Capture the cell that displays the provided text and extract its (x, y) central coordinate. 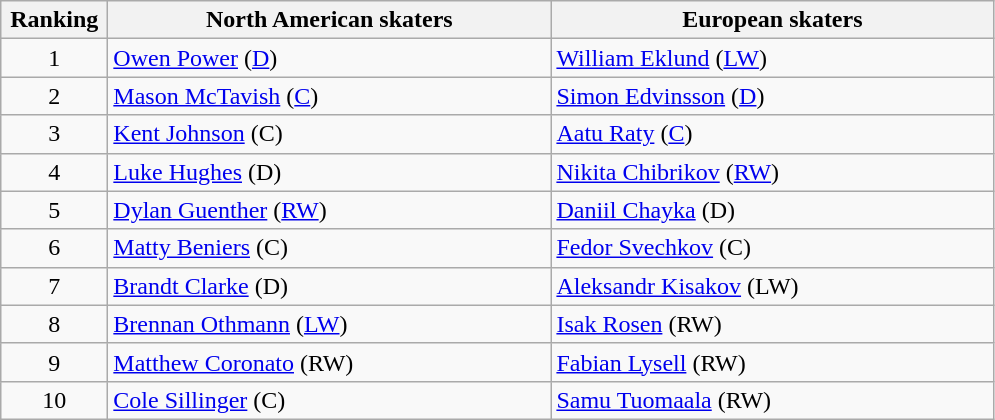
Daniil Chayka (D) (772, 210)
10 (54, 400)
Isak Rosen (RW) (772, 324)
Luke Hughes (D) (330, 172)
Mason McTavish (C) (330, 96)
8 (54, 324)
Simon Edvinsson (D) (772, 96)
North American skaters (330, 20)
1 (54, 58)
European skaters (772, 20)
9 (54, 362)
Kent Johnson (C) (330, 134)
7 (54, 286)
Fedor Svechkov (C) (772, 248)
6 (54, 248)
3 (54, 134)
5 (54, 210)
Brennan Othmann (LW) (330, 324)
William Eklund (LW) (772, 58)
Ranking (54, 20)
Matthew Coronato (RW) (330, 362)
Cole Sillinger (C) (330, 400)
Owen Power (D) (330, 58)
Dylan Guenther (RW) (330, 210)
Nikita Chibrikov (RW) (772, 172)
Fabian Lysell (RW) (772, 362)
Matty Beniers (C) (330, 248)
Brandt Clarke (D) (330, 286)
Aatu Raty (C) (772, 134)
2 (54, 96)
Aleksandr Kisakov (LW) (772, 286)
Samu Tuomaala (RW) (772, 400)
4 (54, 172)
